Scan for the cell matching the given text and deliver its [x, y] coordinate at center. 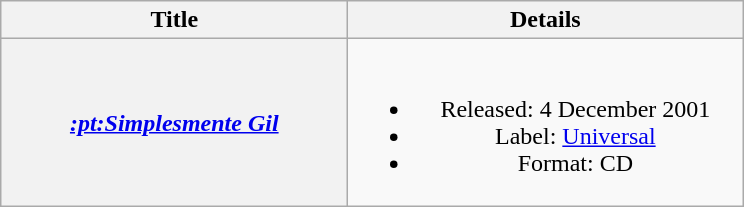
Title [174, 20]
Details [546, 20]
Released: 4 December 2001Label: UniversalFormat: CD [546, 122]
:pt:Simplesmente Gil [174, 122]
